Locate the cell with the specified text and output its (X, Y) center coordinate. 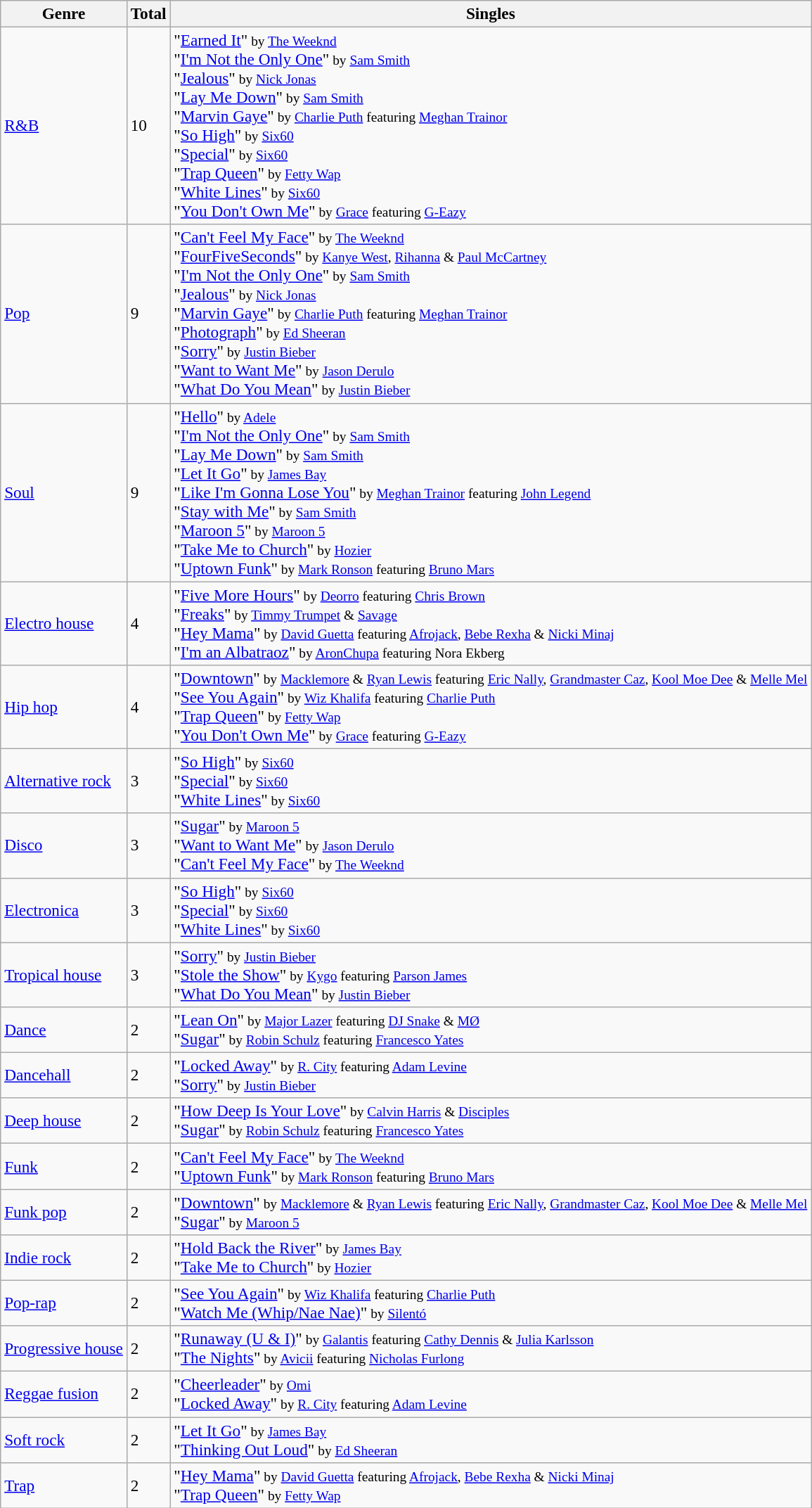
Electro house (64, 623)
"Let It Go" by James Bay"Thinking Out Loud" by Ed Sheeran (491, 1439)
"Sorry" by Justin Bieber"Stole the Show" by Kygo featuring Parson James"What Do You Mean" by Justin Bieber (491, 974)
Hip hop (64, 706)
Dance (64, 1030)
"Downtown" by Macklemore & Ryan Lewis featuring Eric Nally, Grandmaster Caz, Kool Moe Dee & Melle Mel"Sugar" by Maroon 5 (491, 1211)
Progressive house (64, 1349)
"Cheerleader" by Omi"Locked Away" by R. City featuring Adam Levine (491, 1394)
"See You Again" by Wiz Khalifa featuring Charlie Puth"Watch Me (Whip/Nae Nae)" by Silentó (491, 1303)
Funk pop (64, 1211)
Pop-rap (64, 1303)
"Hey Mama" by David Guetta featuring Afrojack, Bebe Rexha & Nicki Minaj"Trap Queen" by Fetty Wap (491, 1485)
Soft rock (64, 1439)
Indie rock (64, 1258)
Genre (64, 13)
Pop (64, 314)
"Locked Away" by R. City featuring Adam Levine"Sorry" by Justin Bieber (491, 1075)
Total (148, 13)
Singles (491, 13)
Trap (64, 1485)
Dancehall (64, 1075)
Disco (64, 845)
Deep house (64, 1121)
Electronica (64, 910)
Reggae fusion (64, 1394)
"How Deep Is Your Love" by Calvin Harris & Disciples"Sugar" by Robin Schulz featuring Francesco Yates (491, 1121)
Soul (64, 492)
"Lean On" by Major Lazer featuring DJ Snake & MØ"Sugar" by Robin Schulz featuring Francesco Yates (491, 1030)
10 (148, 125)
Tropical house (64, 974)
"Runaway (U & I)" by Galantis featuring Cathy Dennis & Julia Karlsson"The Nights" by Avicii featuring Nicholas Furlong (491, 1349)
Alternative rock (64, 781)
"Hold Back the River" by James Bay"Take Me to Church" by Hozier (491, 1258)
"Can't Feel My Face" by The Weeknd"Uptown Funk" by Mark Ronson featuring Bruno Mars (491, 1166)
Funk (64, 1166)
R&B (64, 125)
"Sugar" by Maroon 5"Want to Want Me" by Jason Derulo"Can't Feel My Face" by The Weeknd (491, 845)
